Identify which cell holds the provided text, then report its (x, y) central coordinate. 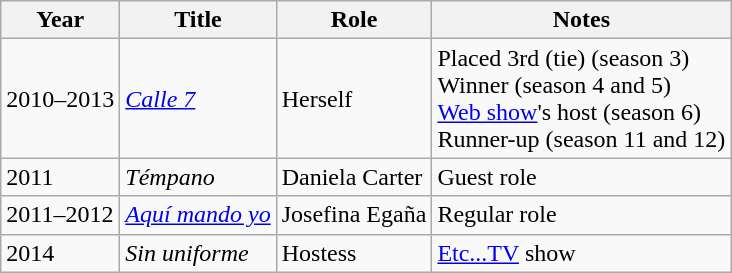
Josefina Egaña (354, 215)
Daniela Carter (354, 177)
Role (354, 20)
Hostess (354, 253)
2014 (60, 253)
Notes (582, 20)
Year (60, 20)
2010–2013 (60, 98)
Calle 7 (198, 98)
Title (198, 20)
2011 (60, 177)
Etc...TV show (582, 253)
Regular role (582, 215)
2011–2012 (60, 215)
Guest role (582, 177)
Aquí mando yo (198, 215)
Sin uniforme (198, 253)
Placed 3rd (tie) (season 3)Winner (season 4 and 5)Web show's host (season 6)Runner-up (season 11 and 12) (582, 98)
Témpano (198, 177)
Herself (354, 98)
